Return (x, y) of the center of cell containing provided text 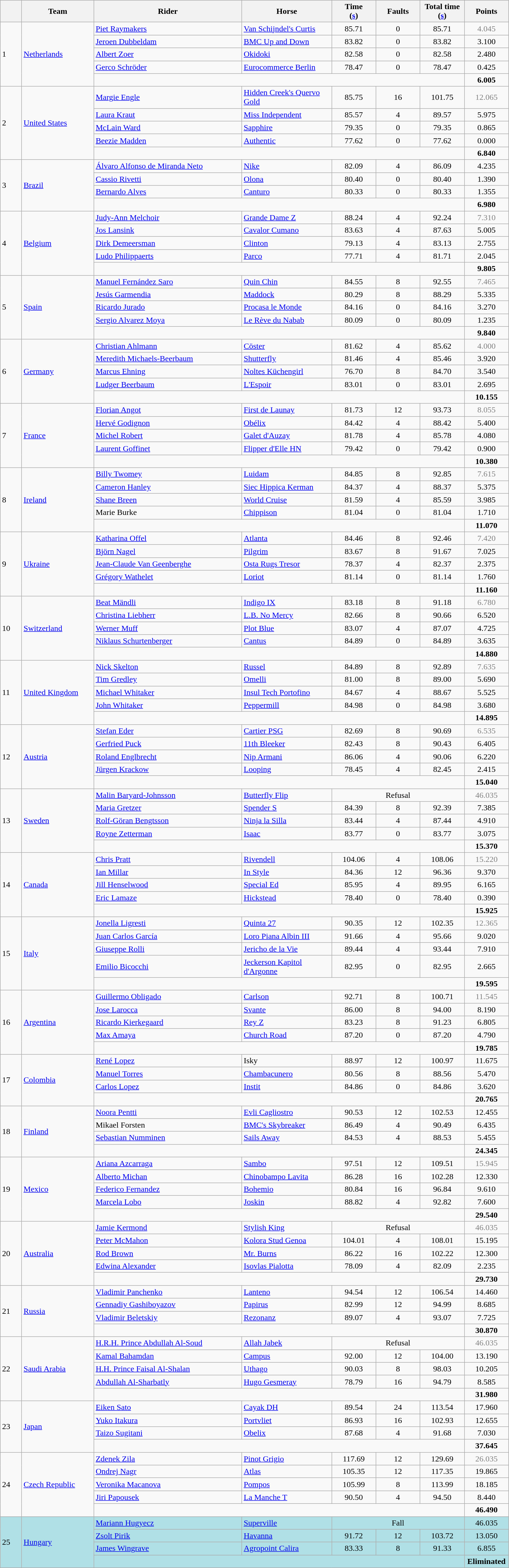
100.71 (442, 996)
Kamal Bahamdan (168, 1356)
Nick Skelton (168, 667)
85.57 (354, 115)
5.335 (487, 294)
6.005 (487, 80)
Indigo IX (287, 603)
Portvliet (287, 1420)
Roland Englbrecht (168, 756)
Michel Robert (168, 436)
94.00 (442, 1009)
7.615 (487, 474)
78.45 (354, 769)
Tim Gredley (168, 679)
Jose Larocca (168, 1009)
84.67 (354, 692)
7 (11, 436)
101.75 (442, 97)
90.53 (354, 1112)
31.980 (487, 1394)
90.06 (442, 756)
Peppermill (287, 705)
Grande Dame Z (287, 217)
6.405 (487, 744)
102.35 (442, 923)
1 (11, 54)
7.420 (487, 538)
104.06 (354, 859)
102.93 (442, 1420)
17 (11, 1080)
Nip Armani (287, 756)
18 (11, 1131)
0.900 (487, 448)
3.620 (487, 1086)
Rolf-Göran Bengtsson (168, 821)
Pilgrim (287, 551)
108.01 (442, 1241)
Marie Burke (168, 513)
Vladimir Panchenko (168, 1292)
105.99 (354, 1484)
Special Ed (287, 885)
22 (11, 1369)
Ninja la Silla (287, 821)
6.535 (487, 731)
Max Amaya (168, 1035)
Royne Zetterman (168, 834)
Time(s) (354, 11)
Luidam (287, 474)
5 (11, 307)
Colombia (58, 1080)
Margie Engle (168, 97)
81.78 (354, 436)
Le Rève du Nabab (287, 320)
Authentic (287, 140)
Pinot Grigio (287, 1459)
Chippison (287, 513)
11.675 (487, 1061)
80.29 (354, 294)
83.44 (354, 821)
98.03 (442, 1369)
Beat Mändli (168, 603)
15 (11, 954)
Russia (58, 1311)
81.46 (354, 358)
Finland (58, 1131)
Allah Jabek (287, 1343)
Horse (287, 11)
8.585 (487, 1382)
Katharina Offel (168, 538)
84.46 (354, 538)
Mariann Hugyecz (168, 1523)
89.57 (442, 115)
84.85 (354, 474)
3.680 (487, 705)
19.785 (487, 1048)
Jürgen Krackow (168, 769)
84.37 (354, 487)
15.925 (487, 910)
11.545 (487, 996)
105.35 (354, 1472)
Insul Tech Portofino (287, 692)
4.790 (487, 1035)
1.760 (487, 577)
11.160 (487, 590)
78.79 (354, 1382)
7.635 (487, 667)
89.44 (354, 949)
102.53 (442, 1112)
88.29 (442, 294)
Ian Millar (168, 872)
7.030 (487, 1433)
Plot Blue (287, 628)
1.390 (487, 179)
94.54 (354, 1292)
Chinobampo Lavita (287, 1176)
2.665 (487, 966)
Loriot (287, 577)
Niklaus Schurtenberger (168, 641)
Quin Chin (287, 282)
Russel (287, 667)
6.840 (487, 153)
91.23 (442, 1022)
83.63 (354, 230)
82.43 (354, 744)
Cavalor Cumano (287, 230)
Total time(s) (442, 11)
Spain (58, 307)
84.36 (354, 872)
84.39 (354, 808)
1.355 (487, 192)
79.13 (354, 243)
117.35 (442, 1472)
Canturo (287, 192)
Sapphire (287, 127)
13.190 (487, 1356)
10.155 (487, 397)
9.805 (487, 269)
Cayak DH (287, 1407)
Havanna (287, 1536)
Ludger Beerbaum (168, 384)
88.42 (442, 423)
Ludo Philippaerts (168, 256)
2 (11, 123)
90.43 (442, 744)
Rey Z (287, 1022)
Jill Henselwood (168, 885)
109.51 (442, 1163)
102.22 (442, 1253)
Edwina Alexander (168, 1266)
Mexico (58, 1189)
Clinton (287, 243)
2.235 (487, 1266)
104.01 (354, 1241)
0.000 (487, 140)
Ricardo Kierkegaard (168, 1022)
Isovlas Pialotta (287, 1266)
Hickstead (287, 898)
11th Bleeker (287, 744)
Bohemio (287, 1189)
83.13 (442, 243)
Sergio Alvarez Moya (168, 320)
2.375 (487, 564)
Marcela Lobo (168, 1202)
11.070 (487, 525)
0.425 (487, 67)
L.B. No Mercy (287, 615)
Maddock (287, 294)
Mikael Forsten (168, 1125)
88.67 (442, 692)
91.67 (442, 551)
Meredith Michaels-Beerbaum (168, 358)
Hervé Godignon (168, 423)
Jamie Kermond (168, 1228)
84.70 (442, 371)
94.50 (442, 1497)
Hugo Gesmeray (287, 1382)
Loro Piana Albin III (287, 936)
Olona (287, 179)
Procasa le Monde (287, 307)
Kolora Stud Genoa (287, 1241)
World Cruise (287, 500)
Spender S (287, 808)
92.71 (354, 996)
Saudi Arabia (58, 1369)
37.645 (487, 1446)
80.56 (354, 1074)
Cantus (287, 641)
9.840 (487, 333)
3.075 (487, 834)
1.235 (487, 320)
Albert Zoer (168, 54)
Ariana Azcarraga (168, 1163)
Miss Independent (287, 115)
Germany (58, 371)
93.07 (442, 1317)
88.97 (354, 1061)
Stefan Eder (168, 731)
Beezie Madden (168, 140)
Evli Cagliostro (287, 1112)
89.54 (354, 1407)
Noora Pentti (168, 1112)
108.06 (442, 859)
Taizo Sugitani (168, 1433)
Superville (287, 1523)
Zdenek Zila (168, 1459)
15.370 (487, 846)
78.09 (354, 1266)
United States (58, 123)
6.805 (487, 1022)
Guillermo Obligado (168, 996)
4.235 (487, 166)
Belgium (58, 243)
Billy Twomey (168, 474)
Team (58, 11)
7.025 (487, 551)
Laurent Goffinet (168, 448)
Isaac (287, 834)
BMC's Skybreaker (287, 1125)
76.70 (354, 371)
Álvaro Alfonso de Miranda Neto (168, 166)
83.23 (354, 1022)
John Whitaker (168, 705)
Stylish King (287, 1228)
Joskin (287, 1202)
Vladimir Beletskiy (168, 1317)
Omelli (287, 679)
9 (11, 564)
86.06 (354, 756)
5.005 (487, 230)
Christina Liebherr (168, 615)
91.18 (442, 603)
83.18 (354, 603)
First de Launay (287, 410)
84.55 (354, 282)
Chris Pratt (168, 859)
8.440 (487, 1497)
3.985 (487, 500)
91.33 (442, 1548)
8.685 (487, 1305)
Japan (58, 1426)
103.72 (442, 1536)
12.655 (487, 1420)
10 (11, 628)
Atlas (287, 1472)
15.945 (487, 1163)
Nike (287, 166)
Rider (168, 11)
Abdullah Al-Sharbatly (168, 1382)
Obelix (287, 1433)
Jeroen Dubbeldam (168, 41)
6.220 (487, 756)
Lanteno (287, 1292)
Marcus Ehning (168, 371)
18.185 (487, 1484)
H.R.H. Prince Abdullah Al-Soud (168, 1343)
Jos Lansink (168, 230)
Juan Carlos García (168, 936)
Jean-Claude Van Geenberghe (168, 564)
0.390 (487, 898)
Federico Fernandez (168, 1189)
78.37 (354, 564)
Jiri Papousek (168, 1497)
Piet Raymakers (168, 29)
L'Espoir (287, 384)
82.66 (354, 615)
2.480 (487, 54)
82.69 (354, 731)
Brazil (58, 185)
Carlos Lopez (168, 1086)
21 (11, 1311)
15.195 (487, 1241)
90.50 (354, 1497)
Argentina (58, 1022)
H.H. Prince Faisal Al-Shalan (168, 1369)
81.59 (354, 500)
2.045 (487, 256)
In Style (287, 872)
82.45 (442, 769)
96.84 (442, 1189)
Maria Gretzer (168, 808)
85.95 (354, 885)
Carlson (287, 996)
84.42 (354, 423)
96.36 (442, 872)
20.765 (487, 1099)
85.78 (442, 436)
92.85 (442, 474)
2.415 (487, 769)
Judy-Ann Melchoir (168, 217)
90.69 (442, 731)
88.24 (354, 217)
87.68 (354, 1433)
Eric Lamaze (168, 898)
La Manche T (287, 1497)
92.39 (442, 808)
6 (11, 371)
Michael Whitaker (168, 692)
102.28 (442, 1176)
19.865 (487, 1472)
91.66 (354, 936)
7.910 (487, 949)
5.455 (487, 1138)
85.46 (442, 358)
Björn Nagel (168, 551)
4.080 (487, 436)
85.75 (354, 97)
4.910 (487, 821)
Jeckerson Kapitol d'Argonne (287, 966)
24.345 (487, 1151)
Siec Hippica Kerman (287, 487)
25 (11, 1542)
92.24 (442, 217)
9.610 (487, 1189)
94.79 (442, 1382)
Yuko Itakura (168, 1420)
12.330 (487, 1176)
Sweden (58, 820)
2.755 (487, 243)
88.53 (442, 1138)
Gerco Schröder (168, 67)
Atlanta (287, 538)
Dirk Demeersman (168, 243)
Manuel Torres (168, 1074)
Butterfly Flip (287, 795)
Chambacunero (287, 1074)
Points (487, 11)
Cöster (287, 346)
Gerfried Puck (168, 744)
Rod Brown (168, 1253)
20 (11, 1253)
Manuel Fernández Saro (168, 282)
Rivendell (287, 859)
Parco (287, 256)
5.400 (487, 423)
93.44 (442, 949)
Jesús Garmendia (168, 294)
2.695 (487, 384)
113.99 (442, 1484)
85.62 (442, 346)
Giuseppe Rolli (168, 949)
Peter McMahon (168, 1241)
15.040 (487, 782)
83.07 (354, 628)
92.55 (442, 282)
Quinta 27 (287, 923)
René Lopez (168, 1061)
12.365 (487, 923)
90.66 (442, 615)
3 (11, 185)
Canada (58, 885)
Uthago (287, 1369)
13.050 (487, 1536)
3.270 (487, 307)
4.725 (487, 628)
92.89 (442, 667)
95.66 (442, 936)
86.00 (354, 1009)
81.71 (442, 256)
3.540 (487, 371)
Cartier PSG (287, 731)
4.000 (487, 346)
Rezonanz (287, 1317)
Pompos (287, 1484)
89.07 (354, 1317)
87.44 (442, 821)
7.310 (487, 217)
88.37 (442, 487)
5.525 (487, 692)
3.920 (487, 358)
90.03 (354, 1369)
Okidoki (287, 54)
86.09 (442, 166)
Italy (58, 954)
0.865 (487, 127)
82.37 (442, 564)
83.67 (354, 551)
91.72 (354, 1536)
Faults (398, 11)
1.710 (487, 513)
81.00 (354, 679)
92.82 (442, 1202)
30.870 (487, 1330)
James Wingrave (168, 1548)
Ondrej Nagr (168, 1472)
6.780 (487, 603)
89.00 (442, 679)
77.71 (354, 256)
92.00 (354, 1356)
90.35 (354, 923)
Galet d'Auzay (287, 436)
14 (11, 885)
19 (11, 1189)
Shane Breen (168, 500)
87.07 (442, 628)
82.99 (354, 1305)
10.380 (487, 461)
8.055 (487, 410)
6.165 (487, 885)
88.56 (442, 1074)
29.730 (487, 1279)
87.63 (442, 230)
Austria (58, 756)
Papirus (287, 1305)
Australia (58, 1253)
Christian Ahlmann (168, 346)
117.69 (354, 1459)
Hungary (58, 1542)
Agropoint Calira (287, 1548)
8.190 (487, 1009)
4.045 (487, 29)
Flipper d'Elle HN (287, 448)
97.51 (354, 1163)
Campus (287, 1356)
Malin Baryard-Johnsson (168, 795)
86.93 (354, 1420)
7.725 (487, 1317)
Svante (287, 1009)
19.595 (487, 984)
80.84 (354, 1189)
84.53 (354, 1138)
23 (11, 1426)
81.73 (354, 410)
5.690 (487, 679)
104.00 (442, 1356)
6.520 (487, 615)
46.490 (487, 1510)
5.375 (487, 487)
93.73 (442, 410)
86.28 (354, 1176)
3.100 (487, 41)
106.54 (442, 1292)
11 (11, 692)
Switzerland (58, 628)
9.370 (487, 872)
86.49 (354, 1125)
9.020 (487, 936)
92.46 (442, 538)
Instit (287, 1086)
Cameron Hanley (168, 487)
Ricardo Jurado (168, 307)
McLain Ward (168, 127)
France (58, 436)
Emilio Bicocchi (168, 966)
Looping (287, 769)
29.540 (487, 1215)
Gennadiy Gashiboyazov (168, 1305)
Obélix (287, 423)
14.880 (487, 654)
17.960 (487, 1407)
5.975 (487, 115)
Zsolt Pirik (168, 1536)
Laura Kraut (168, 115)
7.600 (487, 1202)
Van Schijndel's Curtis (287, 29)
Alberto Michan (168, 1176)
5.470 (487, 1074)
Veronika Macanova (168, 1484)
88.82 (354, 1202)
3.635 (487, 641)
Florian Angot (168, 410)
6.855 (487, 1548)
7.465 (487, 282)
Jericho de la Vie (287, 949)
Sebastian Numminen (168, 1138)
100.97 (442, 1061)
12.300 (487, 1253)
Sambo (287, 1163)
83.33 (354, 1548)
Church Road (287, 1035)
12.065 (487, 97)
7.385 (487, 808)
Hidden Creek's Quervo Gold (287, 97)
Werner Muff (168, 628)
Netherlands (58, 54)
Czech Republic (58, 1484)
14.895 (487, 718)
81.62 (354, 346)
Isky (287, 1061)
Jonella Ligresti (168, 923)
Fall (398, 1523)
Grégory Wathelet (168, 577)
91.68 (442, 1433)
United Kingdom (58, 692)
94.99 (442, 1305)
6.980 (487, 205)
26.035 (487, 1459)
Eiken Sato (168, 1407)
Eurocommerce Berlin (287, 67)
Mr. Burns (287, 1253)
Ukraine (58, 564)
BMC Up and Down (287, 41)
6.435 (487, 1125)
Osta Rugs Tresor (287, 564)
90.49 (442, 1125)
10.205 (487, 1369)
129.69 (442, 1459)
13 (11, 820)
Ireland (58, 500)
15.220 (487, 859)
Eliminated (487, 1561)
89.95 (442, 885)
Sails Away (287, 1138)
85.59 (442, 500)
Noltes Küchengirl (287, 371)
12.455 (487, 1112)
Shutterfly (287, 358)
Cassio Rivetti (168, 179)
Bernardo Alves (168, 192)
86.22 (354, 1253)
14.460 (487, 1292)
113.54 (442, 1407)
